Output the [X, Y] coordinate of the center of the cell containing the given text.  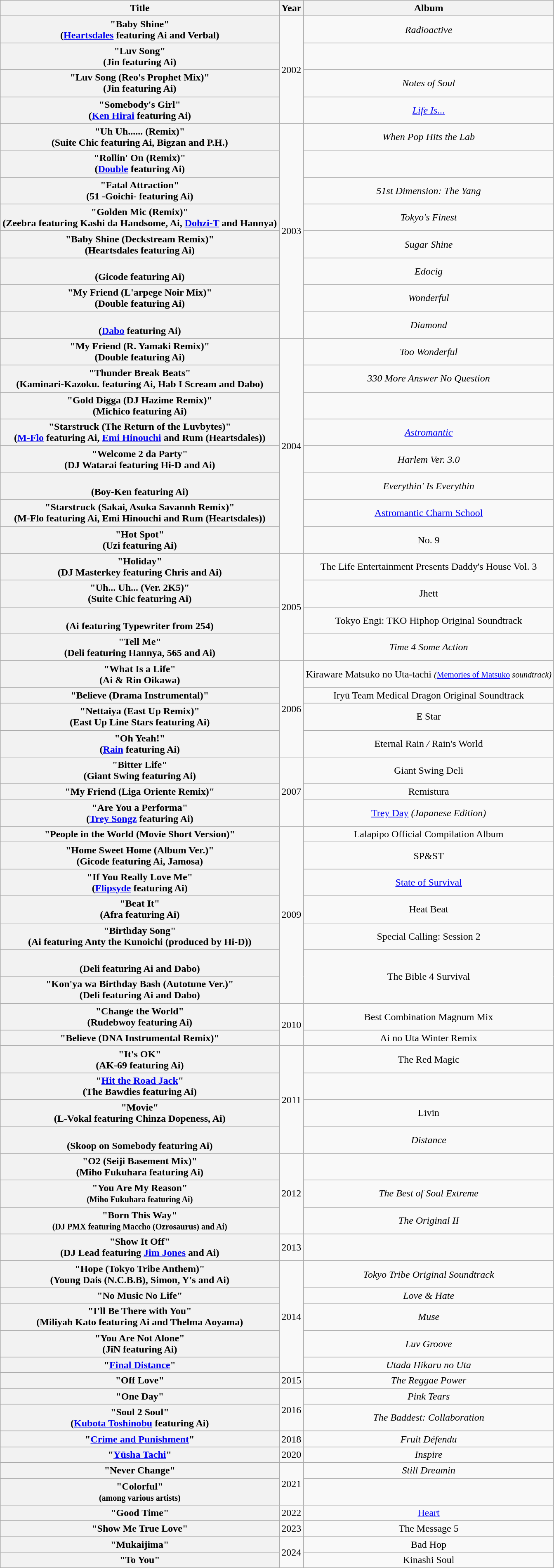
"Mukaijima" [140, 1544]
2011 [291, 1099]
Pink Tears [429, 1396]
2018 [291, 1439]
Special Calling: Session 2 [429, 936]
Life Is... [429, 110]
2024 [291, 1552]
"Believe (DNA Instrumental Remix)" [140, 1038]
"You Are Not Alone"(JiN featuring Ai) [140, 1343]
"Baby Shine (Deckstream Remix)"(Heartsdales featuring Ai) [140, 244]
(Gicode featuring Ai) [140, 271]
"Movie"(L-Vokal featuring Chinza Dopeness, Ai) [140, 1113]
Astromantic [429, 433]
"It's OK"(AK-69 featuring Ai) [140, 1059]
"If You Really Love Me"(Flipsyde featuring Ai) [140, 883]
"Tell Me"(Deli featuring Hannya, 565 and Ai) [140, 647]
51st Dimension: The Yang [429, 191]
"Holiday"(DJ Masterkey featuring Chris and Ai) [140, 566]
"Crime and Punishment" [140, 1439]
"Uh Uh...... (Remix)"(Suite Chic featuring Ai, Bigzan and P.H.) [140, 137]
2020 [291, 1454]
Kiraware Matsuko no Uta-tachi (Memories of Matsuko soundtrack) [429, 674]
Eternal Rain / Rain's World [429, 743]
"Gold Digga (DJ Hazime Remix)"(Michico featuring Ai) [140, 405]
State of Survival [429, 883]
No. 9 [429, 540]
2006 [291, 708]
"Uh... Uh... (Ver. 2K5)"(Suite Chic featuring Ai) [140, 594]
"Fatal Attraction"(51 -Goichi- featuring Ai) [140, 191]
"Nettaiya (East Up Remix)"(East Up Line Stars featuring Ai) [140, 717]
Too Wonderful [429, 352]
"Welcome 2 da Party"(DJ Watarai featuring Hi-D and Ai) [140, 459]
Inspire [429, 1454]
"Change the World"(Rudebwoy featuring Ai) [140, 1016]
Remistura [429, 792]
(Ai featuring Typewriter from 254) [140, 620]
2005 [291, 607]
2015 [291, 1381]
"Luv Song (Reo's Prophet Mix)"(Jin featuring Ai) [140, 83]
2007 [291, 792]
2004 [291, 446]
"Home Sweet Home (Album Ver.)"(Gicode featuring Ai, Jamosa) [140, 855]
Ai no Uta Winter Remix [429, 1038]
Harlem Ver. 3.0 [429, 459]
"My Friend (L'arpege Noir Mix)"(Double featuring Ai) [140, 298]
Jhett [429, 594]
"Believe (Drama Instrumental)" [140, 695]
When Pop Hits the Lab [429, 137]
Everythin' Is Everythin [429, 486]
"Yūsha Tachi" [140, 1454]
"I'll Be There with You"(Miliyah Kato featuring Ai and Thelma Aoyama) [140, 1317]
"What Is a Life"(Ai & Rin Oikawa) [140, 674]
Trey Day (Japanese Edition) [429, 813]
The Baddest: Collaboration [429, 1418]
Fruit Défendu [429, 1439]
The Red Magic [429, 1059]
"My Friend (R. Yamaki Remix)"(Double featuring Ai) [140, 352]
"Hit the Road Jack"(The Bawdies featuring Ai) [140, 1086]
Livin [429, 1113]
2016 [291, 1409]
SP&ST [429, 855]
Year [291, 8]
"Thunder Break Beats"(Kaminari-Kazoku. featuring Ai, Hab I Scream and Dabo) [140, 379]
2003 [291, 231]
"Bitter Life"(Giant Swing featuring Ai) [140, 770]
"Golden Mic (Remix)"(Zeebra featuring Kashi da Handsome, Ai, Dohzi-T and Hannya) [140, 217]
Notes of Soul [429, 83]
Wonderful [429, 298]
Bad Hop [429, 1544]
The Message 5 [429, 1529]
"Birthday Song"(Ai featuring Anty the Kunoichi (produced by Hi-D)) [140, 936]
The Best of Soul Extreme [429, 1194]
2009 [291, 915]
(Boy-Ken featuring Ai) [140, 486]
"You Are My Reason"(Miho Fukuhara featuring Ai) [140, 1194]
Iryū Team Medical Dragon Original Soundtrack [429, 695]
"Show Me True Love" [140, 1529]
Still Dreamin [429, 1470]
"Luv Song"(Jin featuring Ai) [140, 56]
Title [140, 8]
"Show It Off"(DJ Lead featuring Jim Jones and Ai) [140, 1248]
Luv Groove [429, 1343]
"Hope (Tokyo Tribe Anthem)"(Young Dais (N.C.B.B), Simon, Y's and Ai) [140, 1274]
"Are You a Performa"(Trey Songz featuring Ai) [140, 813]
"Born This Way"(DJ PMX featuring Maccho (Ozrosaurus) and Ai) [140, 1220]
The Reggae Power [429, 1381]
(Skoop on Somebody featuring Ai) [140, 1139]
Lalapipo Official Compilation Album [429, 834]
330 More Answer No Question [429, 379]
Tokyo's Finest [429, 217]
E Star [429, 717]
"O2 (Seiji Basement Mix)"(Miho Fukuhara featuring Ai) [140, 1167]
Sugar Shine [429, 244]
"Final Distance" [140, 1365]
Tokyo Tribe Original Soundtrack [429, 1274]
Kinashi Soul [429, 1560]
"Soul 2 Soul"(Kubota Toshinobu featuring Ai) [140, 1418]
The Original II [429, 1220]
"Starstruck (Sakai, Asuka Savannh Remix)"(M-Flo featuring Ai, Emi Hinouchi and Rum (Heartsdales)) [140, 513]
Astromantic Charm School [429, 513]
"Oh Yeah!"(Rain featuring Ai) [140, 743]
"Somebody's Girl"(Ken Hirai featuring Ai) [140, 110]
"My Friend (Liga Oriente Remix)" [140, 792]
(Deli featuring Ai and Dabo) [140, 963]
"Baby Shine"(Heartsdales featuring Ai and Verbal) [140, 30]
Love & Hate [429, 1296]
2022 [291, 1513]
(Dabo featuring Ai) [140, 324]
2021 [291, 1484]
2002 [291, 70]
"Beat It"(Afra featuring Ai) [140, 909]
2023 [291, 1529]
Heat Beat [429, 909]
"Good Time" [140, 1513]
Time 4 Some Action [429, 647]
Heart [429, 1513]
Album [429, 8]
The Life Entertainment Presents Daddy's House Vol. 3 [429, 566]
2010 [291, 1025]
"No Music No Life" [140, 1296]
Radioactive [429, 30]
"Off Love" [140, 1381]
Utada Hikaru no Uta [429, 1365]
2013 [291, 1248]
"To You" [140, 1560]
"One Day" [140, 1396]
"People in the World (Movie Short Version)" [140, 834]
Best Combination Magnum Mix [429, 1016]
"Colorful"(among various artists) [140, 1491]
Tokyo Engi: TKO Hiphop Original Soundtrack [429, 620]
2012 [291, 1194]
"Hot Spot"(Uzi featuring Ai) [140, 540]
Giant Swing Deli [429, 770]
Diamond [429, 324]
2014 [291, 1317]
Muse [429, 1317]
Edocig [429, 271]
"Never Change" [140, 1470]
"Starstruck (The Return of the Luvbytes)"(M-Flo featuring Ai, Emi Hinouchi and Rum (Heartsdales)) [140, 433]
"Rollin' On (Remix)"(Double featuring Ai) [140, 163]
"Kon'ya wa Birthday Bash (Autotune Ver.)"(Deli featuring Ai and Dabo) [140, 990]
The Bible 4 Survival [429, 976]
Distance [429, 1139]
